Capture the cell that displays the provided text and extract its (X, Y) central coordinate. 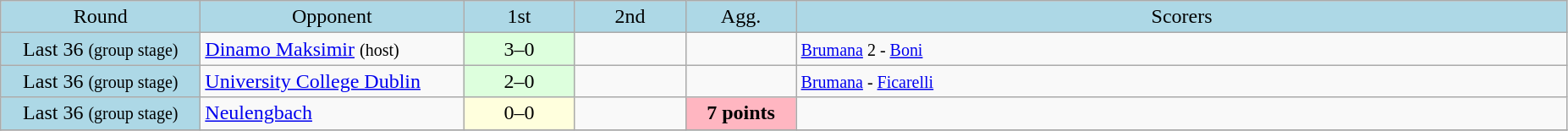
0–0 (520, 113)
Brumana 2 - Boni (1181, 49)
1st (520, 17)
2nd (630, 17)
Neulengbach (332, 113)
University College Dublin (332, 81)
7 points (741, 113)
2–0 (520, 81)
3–0 (520, 49)
Round (101, 17)
Dinamo Maksimir (host) (332, 49)
Agg. (741, 17)
Scorers (1181, 17)
Opponent (332, 17)
Brumana - Ficarelli (1181, 81)
